Return the [x, y] coordinate for the center point of the cell that contains the specified text.  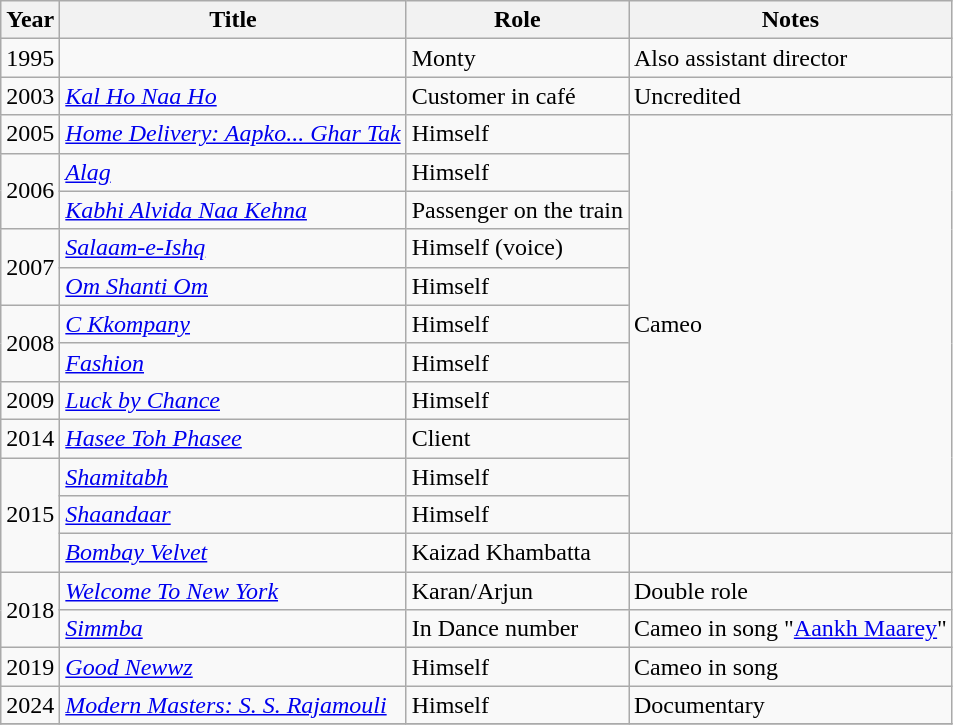
Kaizad Khambatta [517, 553]
Luck by Chance [233, 400]
2024 [30, 705]
Bombay Velvet [233, 553]
Himself (voice) [517, 248]
2009 [30, 400]
Alag [233, 172]
Notes [790, 20]
2003 [30, 96]
Fashion [233, 362]
C Kkompany [233, 324]
Passenger on the train [517, 210]
Uncredited [790, 96]
Title [233, 20]
Customer in café [517, 96]
2014 [30, 438]
Cameo in song [790, 667]
2018 [30, 610]
Year [30, 20]
Shamitabh [233, 477]
2008 [30, 343]
Welcome To New York [233, 591]
Hasee Toh Phasee [233, 438]
2006 [30, 191]
Karan/Arjun [517, 591]
Shaandaar [233, 515]
2007 [30, 267]
Cameo in song "Aankh Maarey" [790, 629]
Good Newwz [233, 667]
Double role [790, 591]
Kal Ho Naa Ho [233, 96]
Home Delivery: Aapko... Ghar Tak [233, 134]
Cameo [790, 324]
Documentary [790, 705]
1995 [30, 58]
2019 [30, 667]
Om Shanti Om [233, 286]
2005 [30, 134]
Simmba [233, 629]
Monty [517, 58]
2015 [30, 515]
Modern Masters: S. S. Rajamouli [233, 705]
In Dance number [517, 629]
Also assistant director [790, 58]
Client [517, 438]
Kabhi Alvida Naa Kehna [233, 210]
Salaam-e-Ishq [233, 248]
Role [517, 20]
